Output the (x, y) coordinate of the center of the cell containing the given text.  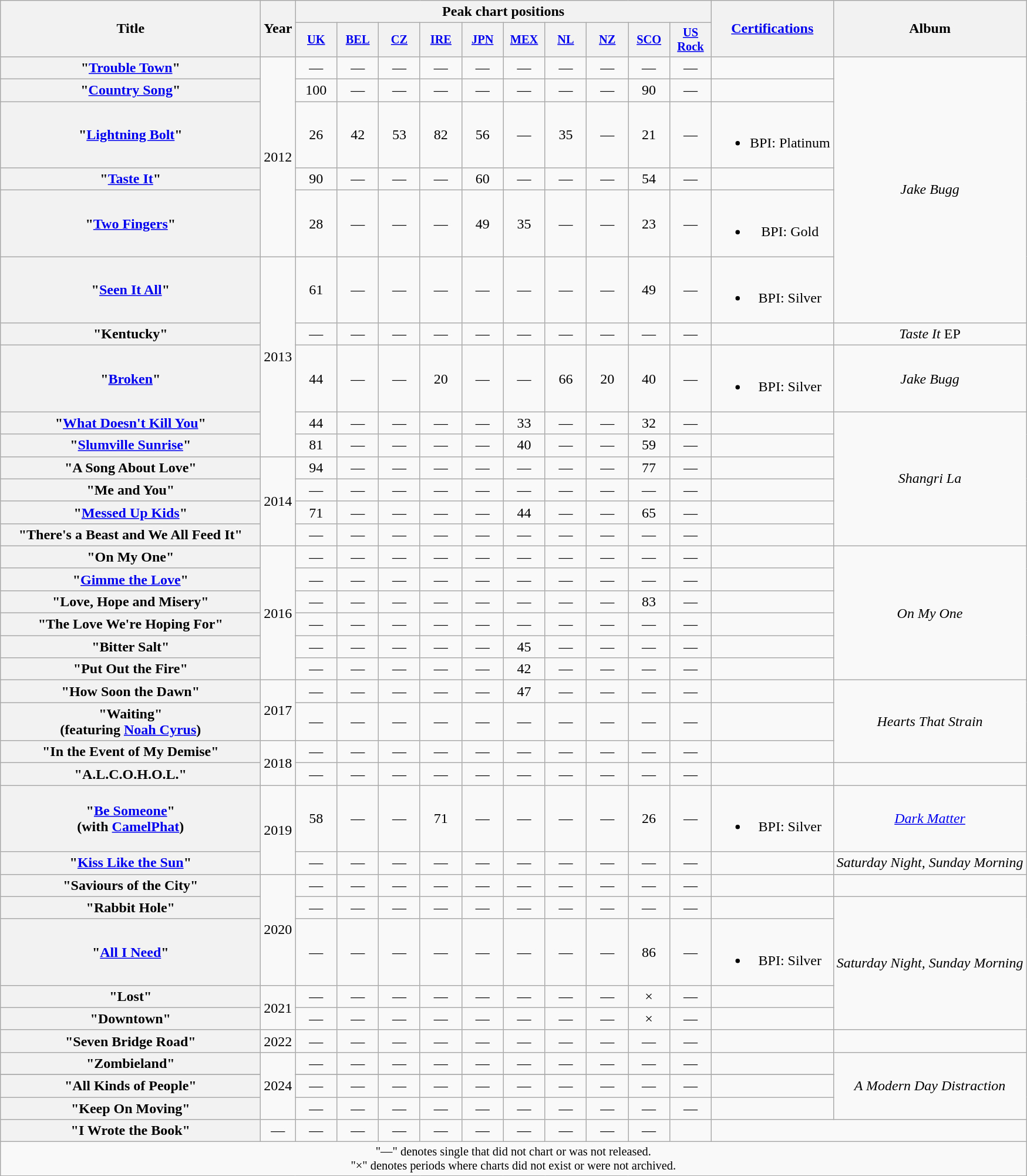
2024 (278, 1086)
2013 (278, 357)
2020 (278, 929)
"Love, Hope and Misery" (130, 602)
2019 (278, 829)
"The Love We're Hoping For" (130, 624)
"I Wrote the Book" (130, 1131)
54 (649, 179)
"How Soon the Dawn" (130, 691)
77 (649, 468)
56 (483, 135)
IRE (440, 40)
Peak chart positions (504, 12)
A Modern Day Distraction (930, 1086)
61 (316, 290)
2012 (278, 156)
94 (316, 468)
"There's a Beast and We All Feed It" (130, 535)
65 (649, 512)
"Waiting"(featuring Noah Cyrus) (130, 721)
Certifications (772, 29)
JPN (483, 40)
"Trouble Town" (130, 68)
45 (524, 647)
"Lost" (130, 996)
Year (278, 29)
"Keep On Moving" (130, 1108)
"Broken" (130, 378)
Dark Matter (930, 819)
81 (316, 445)
Shangri La (930, 479)
2018 (278, 763)
2022 (278, 1041)
"Bitter Salt" (130, 647)
28 (316, 223)
"In the Event of My Demise" (130, 752)
"Lightning Bolt" (130, 135)
"All I Need" (130, 952)
"Put Out the Fire" (130, 669)
"Messed Up Kids" (130, 512)
Taste It EP (930, 334)
82 (440, 135)
"Saviours of the City" (130, 885)
"Zombieland" (130, 1063)
83 (649, 602)
23 (649, 223)
"Be Someone"(with CamelPhat) (130, 819)
"—" denotes single that did not chart or was not released."×" denotes periods where charts did not exist or were not archived. (513, 1159)
CZ (399, 40)
59 (649, 445)
66 (566, 378)
100 (316, 90)
2016 (278, 613)
"All Kinds of People" (130, 1086)
"What Doesn't Kill You" (130, 423)
"Country Song" (130, 90)
"Seen It All" (130, 290)
"Me and You" (130, 490)
2014 (278, 501)
86 (649, 952)
"A Song About Love" (130, 468)
BEL (358, 40)
USRock (691, 40)
"Taste It" (130, 179)
"Seven Bridge Road" (130, 1041)
32 (649, 423)
2017 (278, 711)
"On My One" (130, 557)
"Kiss Like the Sun" (130, 863)
"Kentucky" (130, 334)
NZ (607, 40)
MEX (524, 40)
"Two Fingers" (130, 223)
Album (930, 29)
Hearts That Strain (930, 721)
60 (483, 179)
53 (399, 135)
NL (566, 40)
"Gimme the Love" (130, 579)
UK (316, 40)
On My One (930, 613)
"A.L.C.O.H.O.L." (130, 774)
58 (316, 819)
2021 (278, 1007)
BPI: Gold (772, 223)
"Downtown" (130, 1019)
33 (524, 423)
47 (524, 691)
Title (130, 29)
"Slumville Sunrise" (130, 445)
"Rabbit Hole" (130, 908)
SCO (649, 40)
BPI: Platinum (772, 135)
21 (649, 135)
